Identify which cell holds the provided text, then report its [X, Y] central coordinate. 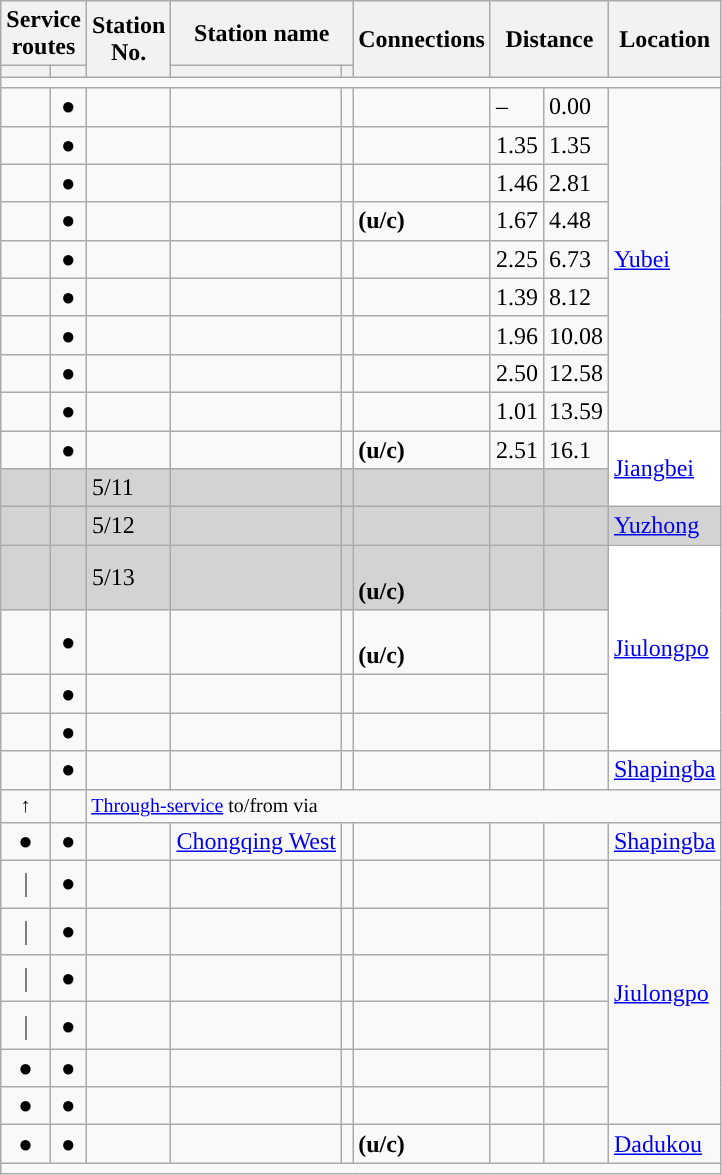
1.01 [516, 411]
↑ [26, 806]
10.08 [576, 335]
1.46 [516, 183]
8.12 [576, 297]
Through-service to/from via [403, 806]
6.73 [576, 259]
1.67 [516, 221]
Station name [262, 34]
– [516, 107]
4.48 [576, 221]
Chongqing West [256, 841]
Yubei [664, 260]
13.59 [576, 411]
16.1 [576, 449]
5/13 [128, 578]
2.51 [516, 449]
2.25 [516, 259]
5/12 [128, 526]
Serviceroutes [44, 34]
12.58 [576, 373]
2.81 [576, 183]
2.50 [516, 373]
Connections [422, 39]
Yuzhong [664, 526]
Dadukou [664, 1144]
StationNo. [128, 39]
Jiangbei [664, 468]
Location [664, 39]
0.00 [576, 107]
1.96 [516, 335]
Distance [549, 39]
5/11 [128, 488]
1.39 [516, 297]
